Search for the cell housing the specified text and yield its (x, y) center coordinate. 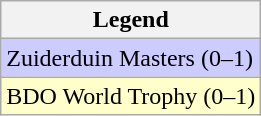
Legend (131, 20)
Zuiderduin Masters (0–1) (131, 58)
BDO World Trophy (0–1) (131, 96)
